Search for the cell housing the specified text and yield its (X, Y) center coordinate. 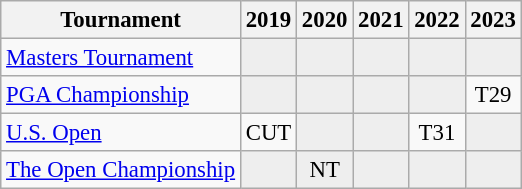
2020 (325, 20)
CUT (268, 133)
2021 (381, 20)
Tournament (121, 20)
T29 (493, 95)
U.S. Open (121, 133)
PGA Championship (121, 95)
2023 (493, 20)
NT (325, 170)
The Open Championship (121, 170)
2019 (268, 20)
2022 (437, 20)
T31 (437, 133)
Masters Tournament (121, 58)
